For the text-containing cell, return its midpoint in [X, Y] coordinate format. 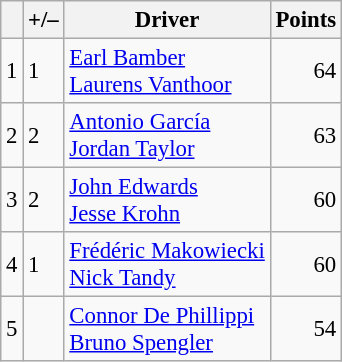
Points [306, 20]
63 [306, 136]
64 [306, 72]
Earl Bamber Laurens Vanthoor [167, 72]
5 [12, 330]
4 [12, 264]
Antonio García Jordan Taylor [167, 136]
Connor De Phillippi Bruno Spengler [167, 330]
+/– [44, 20]
John Edwards Jesse Krohn [167, 200]
3 [12, 200]
Driver [167, 20]
Frédéric Makowiecki Nick Tandy [167, 264]
54 [306, 330]
